Capture the cell that displays the provided text and extract its [X, Y] central coordinate. 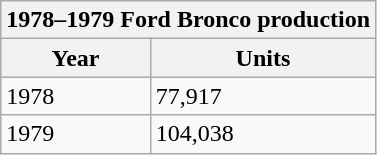
104,038 [262, 134]
Year [76, 58]
1978 [76, 96]
Units [262, 58]
77,917 [262, 96]
1978–1979 Ford Bronco production [188, 20]
1979 [76, 134]
